Output the (x, y) coordinate of the center of the cell containing the given text.  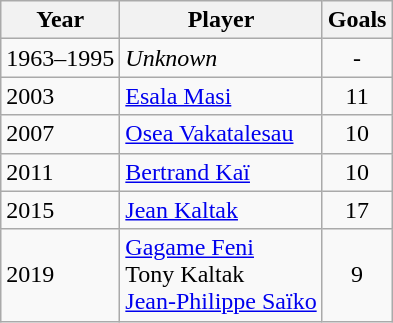
2019 (60, 275)
Unknown (221, 58)
Year (60, 20)
Esala Masi (221, 96)
Osea Vakatalesau (221, 134)
11 (357, 96)
1963–1995 (60, 58)
Bertrand Kaï (221, 172)
2015 (60, 210)
- (357, 58)
2003 (60, 96)
Goals (357, 20)
2007 (60, 134)
Gagame Feni Tony Kaltak Jean-Philippe Saïko (221, 275)
17 (357, 210)
9 (357, 275)
Player (221, 20)
2011 (60, 172)
Jean Kaltak (221, 210)
